From the cell containing the given text, extract its center point as (X, Y) coordinate. 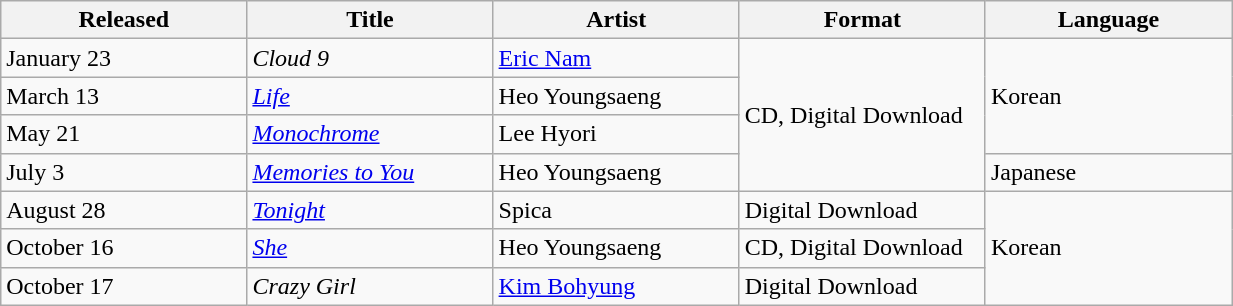
Lee Hyori (616, 134)
August 28 (124, 210)
October 16 (124, 248)
Crazy Girl (370, 286)
Life (370, 96)
March 13 (124, 96)
Title (370, 20)
July 3 (124, 172)
May 21 (124, 134)
October 17 (124, 286)
Tonight (370, 210)
She (370, 248)
Kim Bohyung (616, 286)
Japanese (1108, 172)
Language (1108, 20)
Memories to You (370, 172)
Cloud 9 (370, 58)
Monochrome (370, 134)
Artist (616, 20)
January 23 (124, 58)
Eric Nam (616, 58)
Released (124, 20)
Format (862, 20)
Spica (616, 210)
